From the cell containing the given text, extract its center point as (x, y) coordinate. 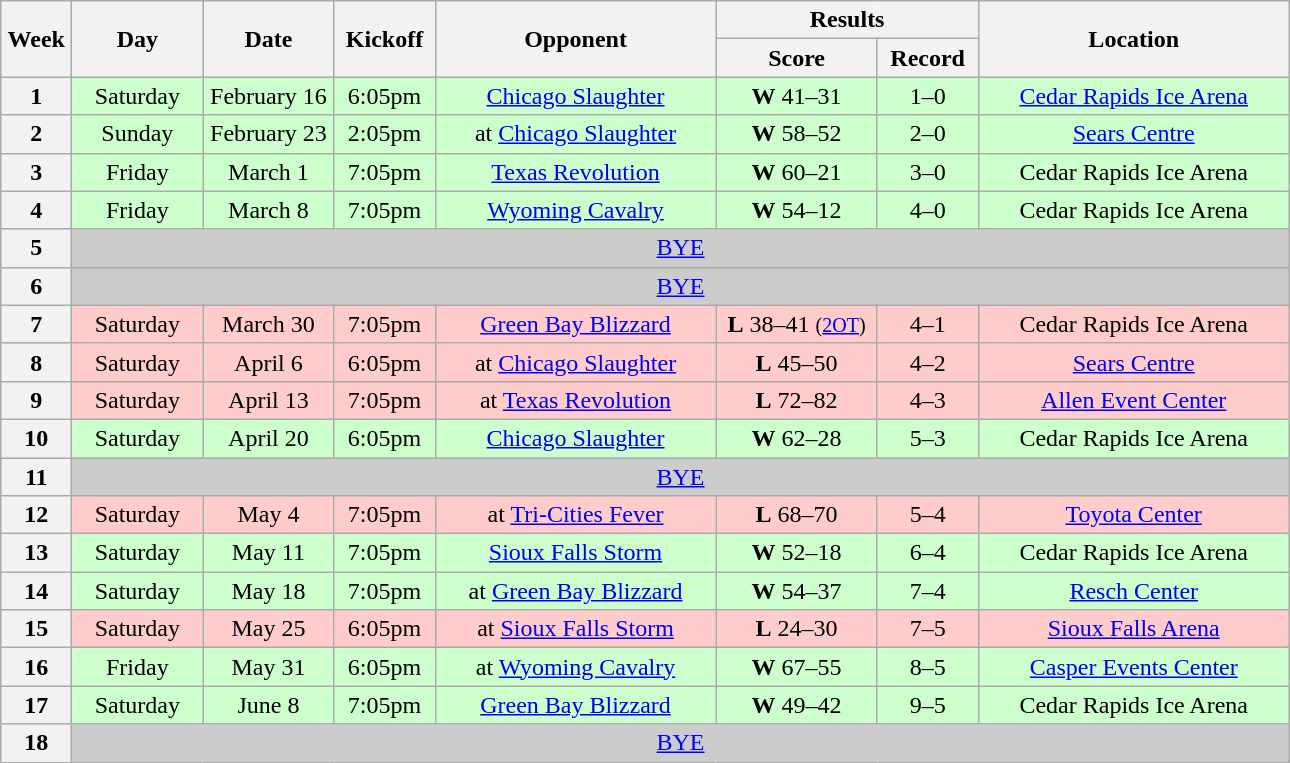
May 25 (268, 629)
7–4 (928, 591)
8–5 (928, 667)
Casper Events Center (1134, 667)
February 23 (268, 134)
W 54–12 (796, 210)
3 (36, 172)
Toyota Center (1134, 515)
Record (928, 58)
Sioux Falls Storm (576, 553)
Date (268, 39)
Texas Revolution (576, 172)
L 24–30 (796, 629)
Sunday (138, 134)
March 30 (268, 324)
1 (36, 96)
1–0 (928, 96)
16 (36, 667)
Location (1134, 39)
7 (36, 324)
Wyoming Cavalry (576, 210)
Allen Event Center (1134, 400)
8 (36, 362)
W 52–18 (796, 553)
April 20 (268, 438)
2 (36, 134)
at Green Bay Blizzard (576, 591)
at Tri-Cities Fever (576, 515)
W 58–52 (796, 134)
6–4 (928, 553)
14 (36, 591)
5 (36, 248)
L 38–41 (2OT) (796, 324)
5–3 (928, 438)
Resch Center (1134, 591)
4–1 (928, 324)
W 62–28 (796, 438)
L 72–82 (796, 400)
2:05pm (384, 134)
W 54–37 (796, 591)
12 (36, 515)
Day (138, 39)
11 (36, 477)
W 60–21 (796, 172)
18 (36, 743)
at Sioux Falls Storm (576, 629)
W 49–42 (796, 705)
May 11 (268, 553)
L 68–70 (796, 515)
15 (36, 629)
3–0 (928, 172)
6 (36, 286)
May 18 (268, 591)
Opponent (576, 39)
February 16 (268, 96)
Sioux Falls Arena (1134, 629)
June 8 (268, 705)
5–4 (928, 515)
4–2 (928, 362)
March 8 (268, 210)
April 13 (268, 400)
April 6 (268, 362)
9 (36, 400)
May 4 (268, 515)
Kickoff (384, 39)
Score (796, 58)
at Wyoming Cavalry (576, 667)
17 (36, 705)
May 31 (268, 667)
4–0 (928, 210)
10 (36, 438)
4 (36, 210)
L 45–50 (796, 362)
2–0 (928, 134)
13 (36, 553)
9–5 (928, 705)
7–5 (928, 629)
at Texas Revolution (576, 400)
March 1 (268, 172)
4–3 (928, 400)
Week (36, 39)
W 41–31 (796, 96)
W 67–55 (796, 667)
Results (847, 20)
